Capture the cell that displays the provided text and extract its (X, Y) central coordinate. 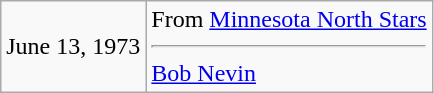
From Minnesota North StarsBob Nevin (289, 47)
June 13, 1973 (74, 47)
